Detect which cell encompasses the target text, then output its (X, Y) center coordinate. 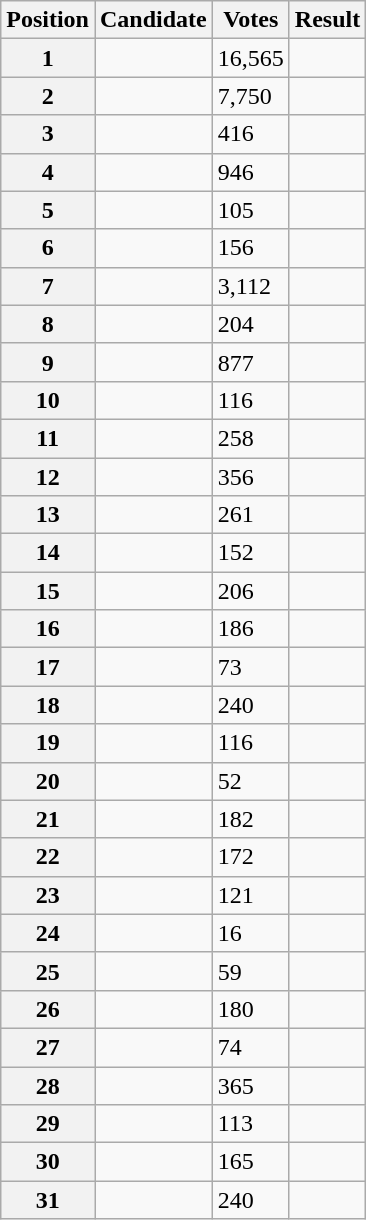
416 (250, 134)
365 (250, 1085)
17 (48, 667)
121 (250, 895)
73 (250, 667)
113 (250, 1124)
4 (48, 172)
14 (48, 553)
156 (250, 248)
152 (250, 553)
30 (48, 1162)
12 (48, 477)
Result (327, 20)
3 (48, 134)
186 (250, 629)
7 (48, 286)
182 (250, 819)
877 (250, 362)
31 (48, 1200)
52 (250, 781)
172 (250, 857)
23 (48, 895)
6 (48, 248)
11 (48, 438)
18 (48, 705)
Position (48, 20)
356 (250, 477)
26 (48, 1009)
8 (48, 324)
946 (250, 172)
204 (250, 324)
25 (48, 971)
1 (48, 58)
105 (250, 210)
16,565 (250, 58)
258 (250, 438)
7,750 (250, 96)
Votes (250, 20)
27 (48, 1047)
3,112 (250, 286)
165 (250, 1162)
Candidate (153, 20)
206 (250, 591)
59 (250, 971)
9 (48, 362)
5 (48, 210)
24 (48, 933)
74 (250, 1047)
2 (48, 96)
21 (48, 819)
15 (48, 591)
19 (48, 743)
20 (48, 781)
28 (48, 1085)
10 (48, 400)
180 (250, 1009)
261 (250, 515)
13 (48, 515)
29 (48, 1124)
22 (48, 857)
